Capture the cell that displays the provided text and extract its (x, y) central coordinate. 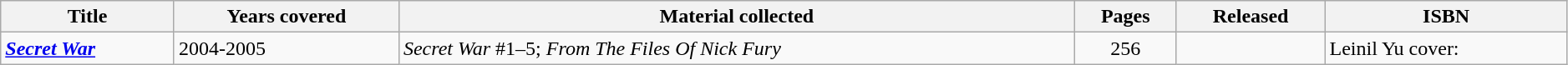
Secret War (88, 48)
Released (1251, 17)
Title (88, 17)
Pages (1125, 17)
256 (1125, 48)
ISBN (1446, 17)
Secret War #1–5; From The Files Of Nick Fury (737, 48)
Years covered (286, 17)
2004-2005 (286, 48)
Leinil Yu cover: (1446, 48)
Material collected (737, 17)
